Capture the cell that displays the provided text and extract its (X, Y) central coordinate. 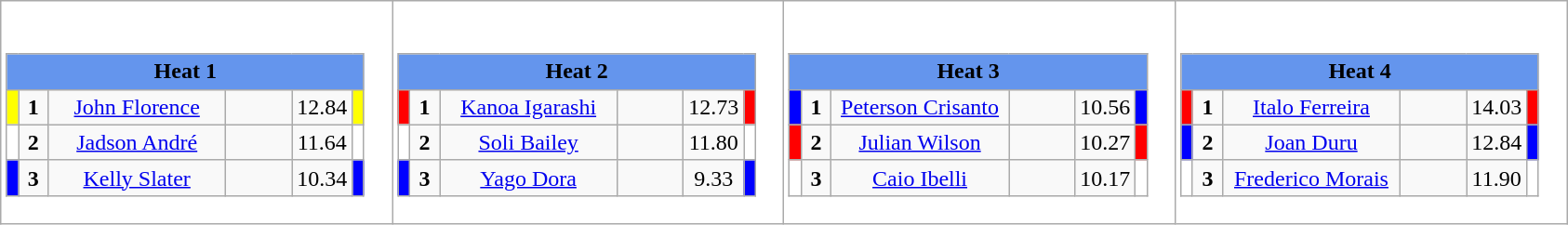
Caio Ibelli (921, 178)
Heat 4 (1360, 72)
9.33 (714, 178)
11.64 (322, 142)
10.27 (1105, 142)
10.17 (1105, 178)
Julian Wilson (921, 142)
Kanoa Igarashi (528, 107)
Peterson Crisanto (921, 107)
11.80 (714, 142)
Heat 2 (577, 72)
John Florence (138, 107)
Heat 1 1 John Florence 12.84 2 Jadson André 11.64 3 Kelly Slater 10.34 (197, 112)
Soli Bailey (528, 142)
Italo Ferreira (1311, 107)
Heat 1 (185, 72)
Kelly Slater (138, 178)
Yago Dora (528, 178)
10.34 (322, 178)
12.73 (714, 107)
14.03 (1497, 107)
10.56 (1105, 107)
Heat 4 1 Italo Ferreira 14.03 2 Joan Duru 12.84 3 Frederico Morais 11.90 (1371, 112)
Heat 3 1 Peterson Crisanto 10.56 2 Julian Wilson 10.27 3 Caio Ibelli 10.17 (980, 112)
Heat 2 1 Kanoa Igarashi 12.73 2 Soli Bailey 11.80 3 Yago Dora 9.33 (588, 112)
Frederico Morais (1311, 178)
Joan Duru (1311, 142)
Jadson André (138, 142)
Heat 3 (968, 72)
11.90 (1497, 178)
